Output the (x, y) coordinate of the center of the cell containing the given text.  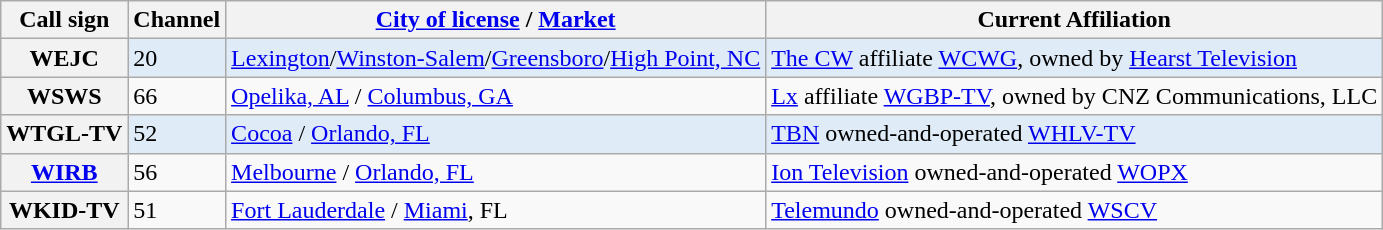
WEJC (64, 58)
WSWS (64, 96)
51 (177, 210)
Telemundo owned-and-operated WSCV (1074, 210)
Current Affiliation (1074, 20)
52 (177, 134)
Channel (177, 20)
The CW affiliate WCWG, owned by Hearst Television (1074, 58)
Ion Television owned-and-operated WOPX (1074, 172)
20 (177, 58)
WTGL-TV (64, 134)
City of license / Market (496, 20)
Call sign (64, 20)
WKID-TV (64, 210)
Lexington/Winston-Salem/Greensboro/High Point, NC (496, 58)
Melbourne / Orlando, FL (496, 172)
Opelika, AL / Columbus, GA (496, 96)
Fort Lauderdale / Miami, FL (496, 210)
56 (177, 172)
66 (177, 96)
TBN owned-and-operated WHLV-TV (1074, 134)
Cocoa / Orlando, FL (496, 134)
WIRB (64, 172)
Lx affiliate WGBP-TV, owned by CNZ Communications, LLC (1074, 96)
